Return [X, Y] of the center of cell containing provided text 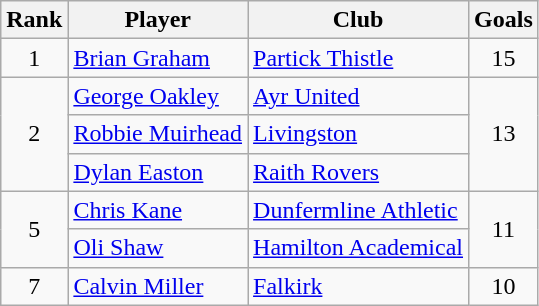
10 [504, 286]
13 [504, 134]
Ayr United [358, 96]
Partick Thistle [358, 58]
Club [358, 20]
1 [34, 58]
7 [34, 286]
Hamilton Academical [358, 248]
Rank [34, 20]
Dunfermline Athletic [358, 210]
Dylan Easton [158, 172]
11 [504, 229]
Goals [504, 20]
5 [34, 229]
Robbie Muirhead [158, 134]
Livingston [358, 134]
Oli Shaw [158, 248]
Brian Graham [158, 58]
Calvin Miller [158, 286]
Raith Rovers [358, 172]
Falkirk [358, 286]
George Oakley [158, 96]
Chris Kane [158, 210]
15 [504, 58]
Player [158, 20]
2 [34, 134]
